Search for the cell housing the specified text and yield its [x, y] center coordinate. 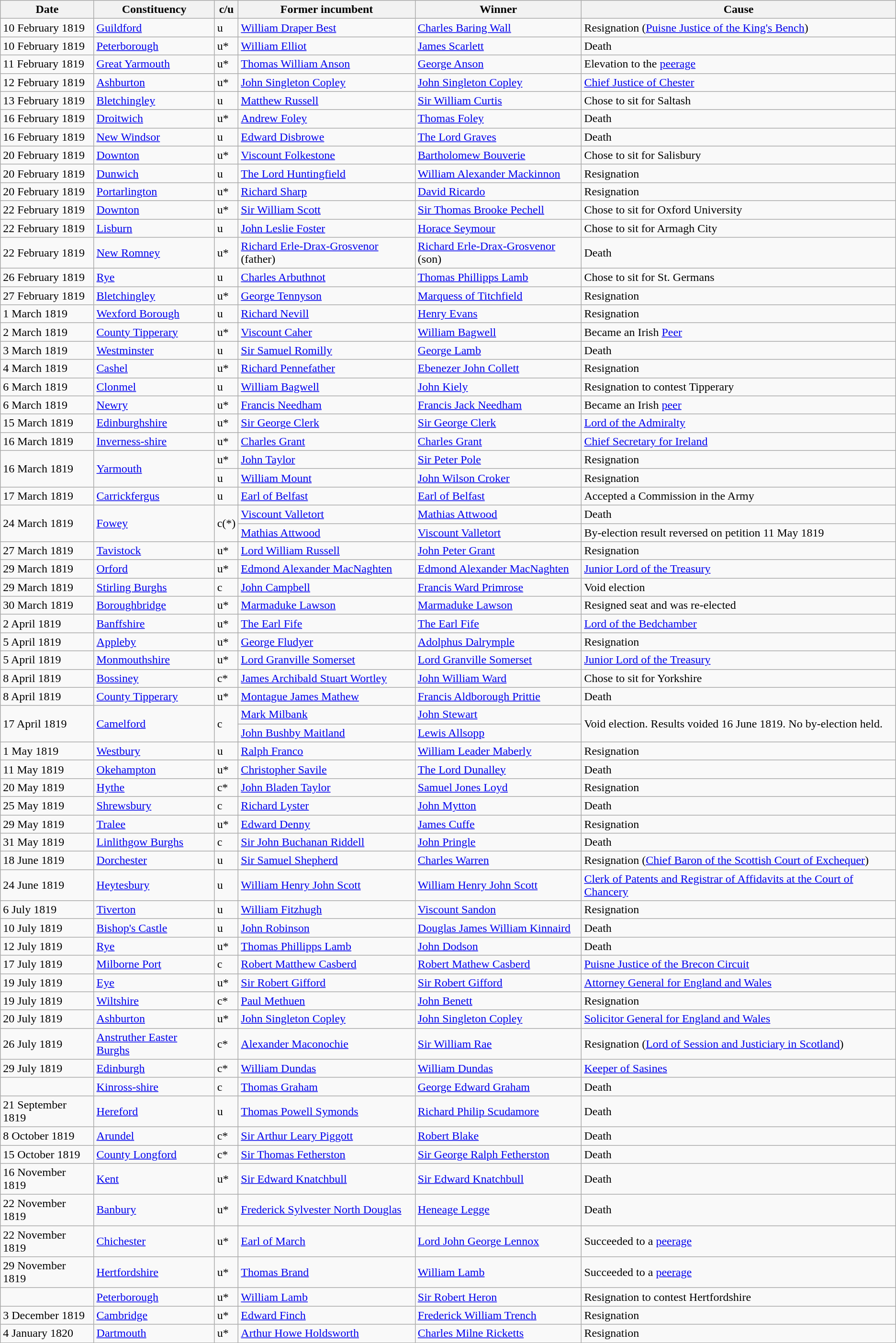
Hythe [154, 787]
Richard Nevill [326, 314]
John Mytton [498, 806]
Bishop's Castle [154, 928]
James Scarlett [498, 46]
Chose to sit for Yorkshire [739, 678]
Accepted a Commission in the Army [739, 496]
John Pringle [498, 842]
4 March 1819 [47, 369]
Ralph Franco [326, 751]
31 May 1819 [47, 842]
Kent [154, 1179]
Richard Sharp [326, 191]
County Longford [154, 1154]
Winner [498, 10]
Robert Mathew Casberd [498, 964]
Chose to sit for Oxford University [739, 210]
William Alexander Mackinnon [498, 173]
Edward Disbrowe [326, 137]
Viscount Folkestone [326, 155]
Inverness-shire [154, 441]
3 March 1819 [47, 350]
Tralee [154, 824]
6 July 1819 [47, 910]
John Leslie Foster [326, 228]
29 July 1819 [47, 1068]
Orford [154, 569]
Sir Arthur Leary Piggott [326, 1136]
George Tennyson [326, 296]
Okehampton [154, 769]
Francis Aldborough Prittie [498, 696]
Alexander Maconochie [326, 1043]
26 February 1819 [47, 278]
Sir Thomas Fetherston [326, 1154]
Wiltshire [154, 1001]
William Mount [326, 478]
c(*) [226, 523]
Void election. Results voided 16 June 1819. No by-election held. [739, 724]
Thomas Graham [326, 1086]
Hertfordshire [154, 1272]
Francis Needham [326, 405]
17 July 1819 [47, 964]
Cause [739, 10]
Elevation to the peerage [739, 64]
The Lord Graves [498, 137]
Chief Secretary for Ireland [739, 441]
Edward Finch [326, 1315]
Dunwich [154, 173]
Chose to sit for Salisbury [739, 155]
Resigned seat and was re-elected [739, 605]
Newry [154, 405]
John Bushby Maitland [326, 733]
Westminster [154, 350]
Sir William Scott [326, 210]
25 May 1819 [47, 806]
Sir Robert Heron [498, 1297]
Wexford Borough [154, 314]
The Lord Dunalley [498, 769]
Puisne Justice of the Brecon Circuit [739, 964]
Robert Matthew Casberd [326, 964]
27 March 1819 [47, 551]
Resignation (Chief Baron of the Scottish Court of Exchequer) [739, 861]
18 June 1819 [47, 861]
Lord John George Lennox [498, 1242]
30 March 1819 [47, 605]
Christopher Savile [326, 769]
John Wilson Croker [498, 478]
Great Yarmouth [154, 64]
24 March 1819 [47, 523]
Shrewsbury [154, 806]
Constituency [154, 10]
Camelford [154, 724]
Frederick Sylvester North Douglas [326, 1210]
Sir Thomas Brooke Pechell [498, 210]
George Lamb [498, 350]
Lord of the Admiralty [739, 423]
William Elliot [326, 46]
Richard Erle-Drax-Grosvenor (father) [326, 253]
11 May 1819 [47, 769]
Tavistock [154, 551]
John Dodson [498, 946]
20 July 1819 [47, 1019]
Sir George Ralph Fetherston [498, 1154]
Thomas William Anson [326, 64]
Cashel [154, 369]
John Campbell [326, 587]
Clonmel [154, 387]
Tiverton [154, 910]
Frederick William Trench [498, 1315]
2 March 1819 [47, 332]
George Fludyer [326, 642]
Lisburn [154, 228]
Mark Milbank [326, 715]
John Benett [498, 1001]
Resignation to contest Tipperary [739, 387]
24 June 1819 [47, 885]
Marquess of Titchfield [498, 296]
Adolphus Dalrymple [498, 642]
Sir William Rae [498, 1043]
Chose to sit for Saltash [739, 101]
Sir Samuel Romilly [326, 350]
Viscount Sandon [498, 910]
Chose to sit for St. Germans [739, 278]
New Romney [154, 253]
Bossiney [154, 678]
Edinburghshire [154, 423]
Richard Lyster [326, 806]
29 May 1819 [47, 824]
Paul Methuen [326, 1001]
Sir William Curtis [498, 101]
Yarmouth [154, 469]
29 November 1819 [47, 1272]
Portarlington [154, 191]
Eye [154, 983]
4 January 1820 [47, 1333]
Henry Evans [498, 314]
8 October 1819 [47, 1136]
21 September 1819 [47, 1111]
John Taylor [326, 459]
Droitwich [154, 119]
Chief Justice of Chester [739, 82]
12 July 1819 [47, 946]
Thomas Brand [326, 1272]
Arthur Howe Holdsworth [326, 1333]
Monmouthshire [154, 660]
2 April 1819 [47, 624]
David Ricardo [498, 191]
John Robinson [326, 928]
Clerk of Patents and Registrar of Affidavits at the Court of Chancery [739, 885]
20 May 1819 [47, 787]
Westbury [154, 751]
Douglas James William Kinnaird [498, 928]
Andrew Foley [326, 119]
Carrickfergus [154, 496]
Lord William Russell [326, 551]
Edinburgh [154, 1068]
By-election result reversed on petition 11 May 1819 [739, 533]
Former incumbent [326, 10]
Attorney General for England and Wales [739, 983]
Lewis Allsopp [498, 733]
Arundel [154, 1136]
Ebenezer John Collett [498, 369]
Became an Irish peer [739, 405]
16 November 1819 [47, 1179]
New Windsor [154, 137]
James Cuffe [498, 824]
Edward Denny [326, 824]
Richard Pennefather [326, 369]
17 March 1819 [47, 496]
Montague James Mathew [326, 696]
George Edward Graham [498, 1086]
Resignation to contest Hertfordshire [739, 1297]
Francis Jack Needham [498, 405]
c/u [226, 10]
William Draper Best [326, 28]
1 May 1819 [47, 751]
11 February 1819 [47, 64]
Stirling Burghs [154, 587]
Chose to sit for Armagh City [739, 228]
Boroughbridge [154, 605]
John Kiely [498, 387]
William Fitzhugh [326, 910]
Resignation (Puisne Justice of the King's Bench) [739, 28]
Guildford [154, 28]
Matthew Russell [326, 101]
Charles Baring Wall [498, 28]
Heneage Legge [498, 1210]
Chichester [154, 1242]
Cambridge [154, 1315]
Appleby [154, 642]
Sir Samuel Shepherd [326, 861]
Milborne Port [154, 964]
3 December 1819 [47, 1315]
Samuel Jones Loyd [498, 787]
Bartholomew Bouverie [498, 155]
Void election [739, 587]
Keeper of Sasines [739, 1068]
Charles Milne Ricketts [498, 1333]
James Archibald Stuart Wortley [326, 678]
26 July 1819 [47, 1043]
12 February 1819 [47, 82]
Resignation (Lord of Session and Justiciary in Scotland) [739, 1043]
1 March 1819 [47, 314]
John William Ward [498, 678]
Charles Arbuthnot [326, 278]
Francis Ward Primrose [498, 587]
Anstruther Easter Burghs [154, 1043]
Kinross-shire [154, 1086]
17 April 1819 [47, 724]
Banbury [154, 1210]
Sir John Buchanan Riddell [326, 842]
Hereford [154, 1111]
Became an Irish Peer [739, 332]
15 October 1819 [47, 1154]
Robert Blake [498, 1136]
The Lord Huntingfield [326, 173]
William Leader Maberly [498, 751]
Fowey [154, 523]
Richard Erle-Drax-Grosvenor (son) [498, 253]
George Anson [498, 64]
Thomas Powell Symonds [326, 1111]
Richard Philip Scudamore [498, 1111]
Sir Peter Pole [498, 459]
Viscount Caher [326, 332]
Dartmouth [154, 1333]
Dorchester [154, 861]
Heytesbury [154, 885]
27 February 1819 [47, 296]
Lord of the Bedchamber [739, 624]
Banffshire [154, 624]
Linlithgow Burghs [154, 842]
Solicitor General for England and Wales [739, 1019]
Date [47, 10]
Thomas Foley [498, 119]
Charles Warren [498, 861]
10 July 1819 [47, 928]
John Stewart [498, 715]
Earl of March [326, 1242]
13 February 1819 [47, 101]
Horace Seymour [498, 228]
John Peter Grant [498, 551]
15 March 1819 [47, 423]
John Bladen Taylor [326, 787]
